Find where the given text appears and provide that cell's center as (X, Y) coordinate. 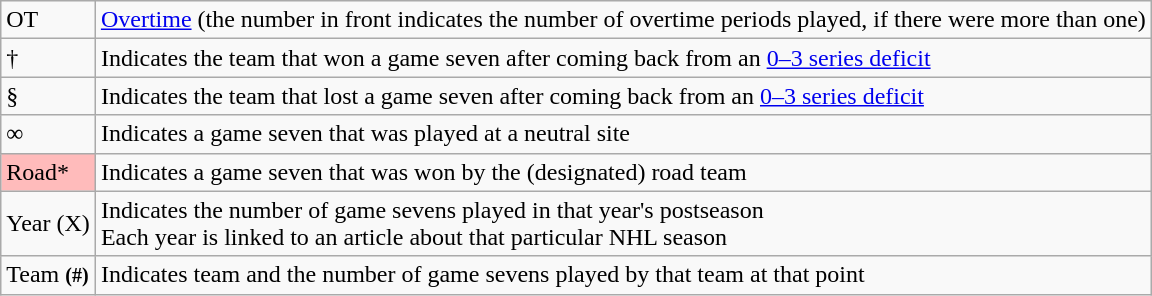
Indicates the number of game sevens played in that year's postseasonEach year is linked to an article about that particular NHL season (623, 224)
Overtime (the number in front indicates the number of overtime periods played, if there were more than one) (623, 20)
Road* (48, 172)
† (48, 58)
∞ (48, 134)
Indicates a game seven that was played at a neutral site (623, 134)
Indicates the team that lost a game seven after coming back from an 0–3 series deficit (623, 96)
Year (X) (48, 224)
OT (48, 20)
Team (#) (48, 275)
§ (48, 96)
Indicates team and the number of game sevens played by that team at that point (623, 275)
Indicates the team that won a game seven after coming back from an 0–3 series deficit (623, 58)
Indicates a game seven that was won by the (designated) road team (623, 172)
